Scan for the cell matching the given text and deliver its (X, Y) coordinate at center. 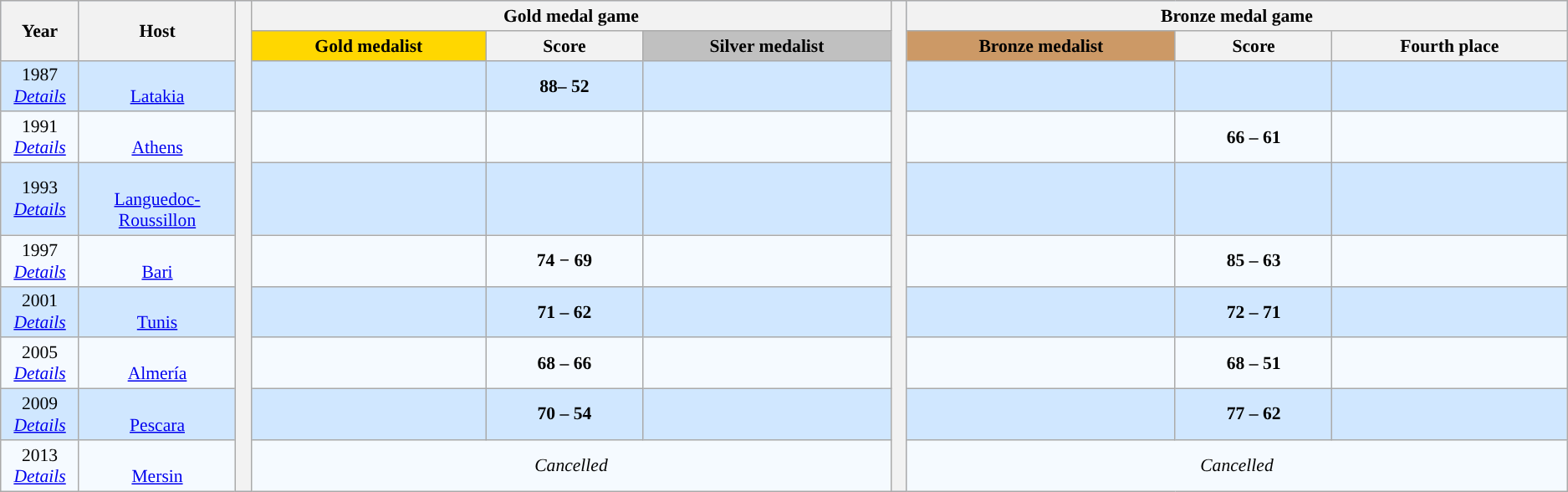
71 – 62 (564, 311)
Bari (157, 261)
2005 Details (40, 363)
Almería (157, 363)
68 – 51 (1253, 363)
Bronze medal game (1236, 16)
Athens (157, 137)
Silver medalist (768, 46)
Languedoc-Roussillon (157, 199)
2001Details (40, 311)
88– 52 (564, 85)
1987Details (40, 85)
Latakia (157, 85)
Mersin (157, 465)
Fourth place (1450, 46)
72 – 71 (1253, 311)
2013Details (40, 465)
Pescara (157, 415)
Tunis (157, 311)
2009Details (40, 415)
1993Details (40, 199)
Bronze medalist (1040, 46)
85 – 63 (1253, 261)
74 − 69 (564, 261)
66 – 61 (1253, 137)
1991Details (40, 137)
Gold medal game (570, 16)
Host (157, 30)
68 – 66 (564, 363)
Year (40, 30)
77 – 62 (1253, 415)
Gold medalist (368, 46)
70 – 54 (564, 415)
1997Details (40, 261)
